Return the (x, y) coordinate for the center point of the cell that contains the specified text.  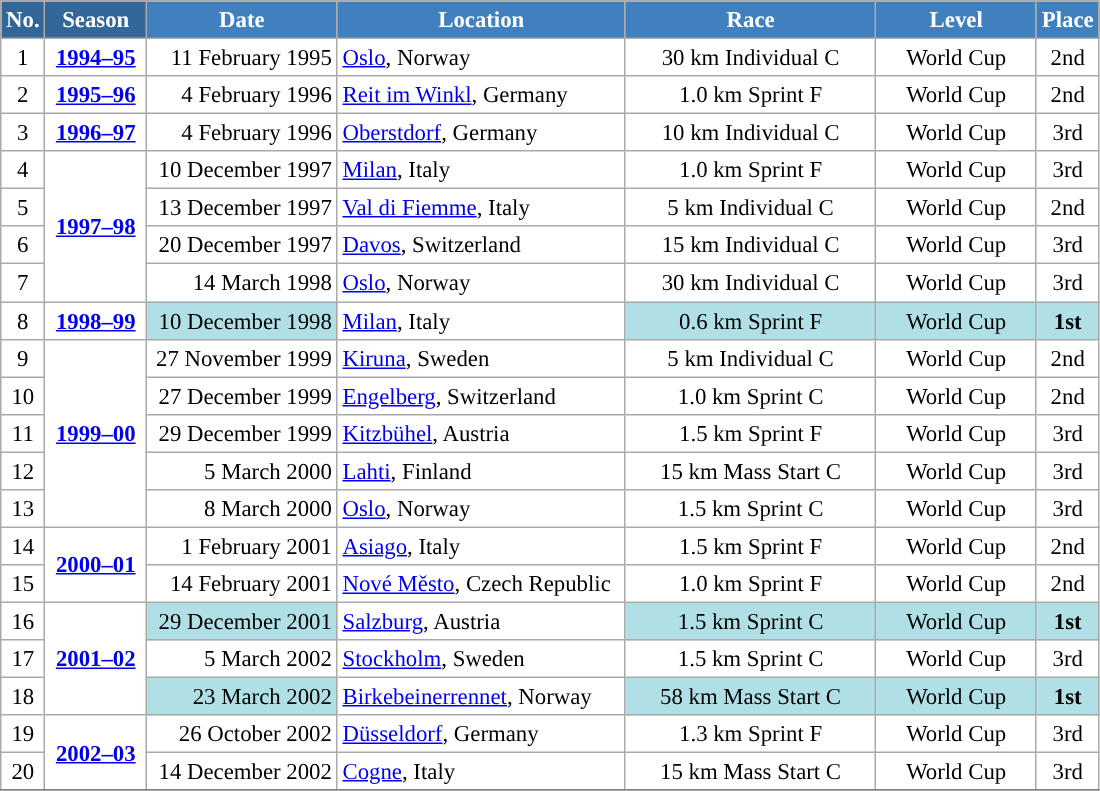
Lahti, Finland (481, 471)
1996–97 (96, 133)
Oberstdorf, Germany (481, 133)
26 October 2002 (242, 734)
Asiago, Italy (481, 546)
1994–95 (96, 58)
23 March 2002 (242, 697)
27 November 1999 (242, 358)
7 (23, 283)
12 (23, 471)
20 December 1997 (242, 245)
10 km Individual C (750, 133)
Salzburg, Austria (481, 621)
Stockholm, Sweden (481, 659)
2001–02 (96, 658)
10 December 1997 (242, 170)
Kiruna, Sweden (481, 358)
10 (23, 396)
6 (23, 245)
8 March 2000 (242, 509)
58 km Mass Start C (750, 697)
29 December 1999 (242, 433)
Düsseldorf, Germany (481, 734)
Val di Fiemme, Italy (481, 208)
Place (1067, 20)
Reit im Winkl, Germany (481, 95)
1.0 km Sprint C (750, 396)
Kitzbühel, Austria (481, 433)
1999–00 (96, 433)
Davos, Switzerland (481, 245)
18 (23, 697)
4 (23, 170)
14 (23, 546)
Date (242, 20)
5 March 2000 (242, 471)
1 (23, 58)
11 February 1995 (242, 58)
2 (23, 95)
11 (23, 433)
Location (481, 20)
16 (23, 621)
1997–98 (96, 226)
0.6 km Sprint F (750, 321)
15 km Individual C (750, 245)
20 (23, 772)
1995–96 (96, 95)
5 March 2002 (242, 659)
14 March 1998 (242, 283)
14 February 2001 (242, 584)
Engelberg, Switzerland (481, 396)
15 (23, 584)
Level (956, 20)
Nové Město, Czech Republic (481, 584)
13 December 1997 (242, 208)
19 (23, 734)
No. (23, 20)
1998–99 (96, 321)
8 (23, 321)
14 December 2002 (242, 772)
9 (23, 358)
1 February 2001 (242, 546)
Cogne, Italy (481, 772)
Birkebeinerrennet, Norway (481, 697)
2002–03 (96, 752)
13 (23, 509)
3 (23, 133)
1.3 km Sprint F (750, 734)
Race (750, 20)
Season (96, 20)
5 (23, 208)
17 (23, 659)
29 December 2001 (242, 621)
10 December 1998 (242, 321)
27 December 1999 (242, 396)
2000–01 (96, 564)
